Output the [X, Y] coordinate of the center of the cell containing the given text.  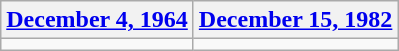
December 15, 1982 [296, 20]
December 4, 1964 [98, 20]
